Determine the [X, Y] coordinate at the center of the cell enclosing the given text.  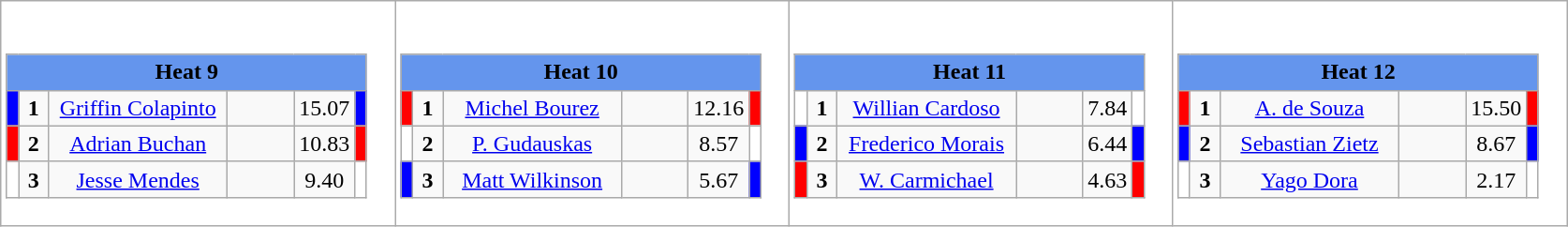
5.67 [719, 179]
Heat 10 1 Michel Bourez 12.16 2 P. Gudauskas 8.57 3 Matt Wilkinson 5.67 [592, 113]
A. de Souza [1309, 108]
P. Gudauskas [532, 144]
8.67 [1497, 144]
4.63 [1107, 179]
9.40 [324, 179]
Jesse Mendes [139, 179]
7.84 [1107, 108]
15.07 [324, 108]
Sebastian Zietz [1309, 144]
Frederico Morais [927, 144]
12.16 [719, 108]
Heat 11 1 Willian Cardoso 7.84 2 Frederico Morais 6.44 3 W. Carmichael 4.63 [982, 113]
Heat 9 [186, 72]
Yago Dora [1309, 179]
Heat 12 [1358, 72]
10.83 [324, 144]
Willian Cardoso [927, 108]
Heat 10 [581, 72]
Adrian Buchan [139, 144]
Heat 11 [969, 72]
15.50 [1497, 108]
Heat 12 1 A. de Souza 15.50 2 Sebastian Zietz 8.67 3 Yago Dora 2.17 [1369, 113]
2.17 [1497, 179]
Matt Wilkinson [532, 179]
Michel Bourez [532, 108]
Griffin Colapinto [139, 108]
6.44 [1107, 144]
8.57 [719, 144]
Heat 9 1 Griffin Colapinto 15.07 2 Adrian Buchan 10.83 3 Jesse Mendes 9.40 [199, 113]
W. Carmichael [927, 179]
